Output the (X, Y) coordinate of the center of the cell containing the given text.  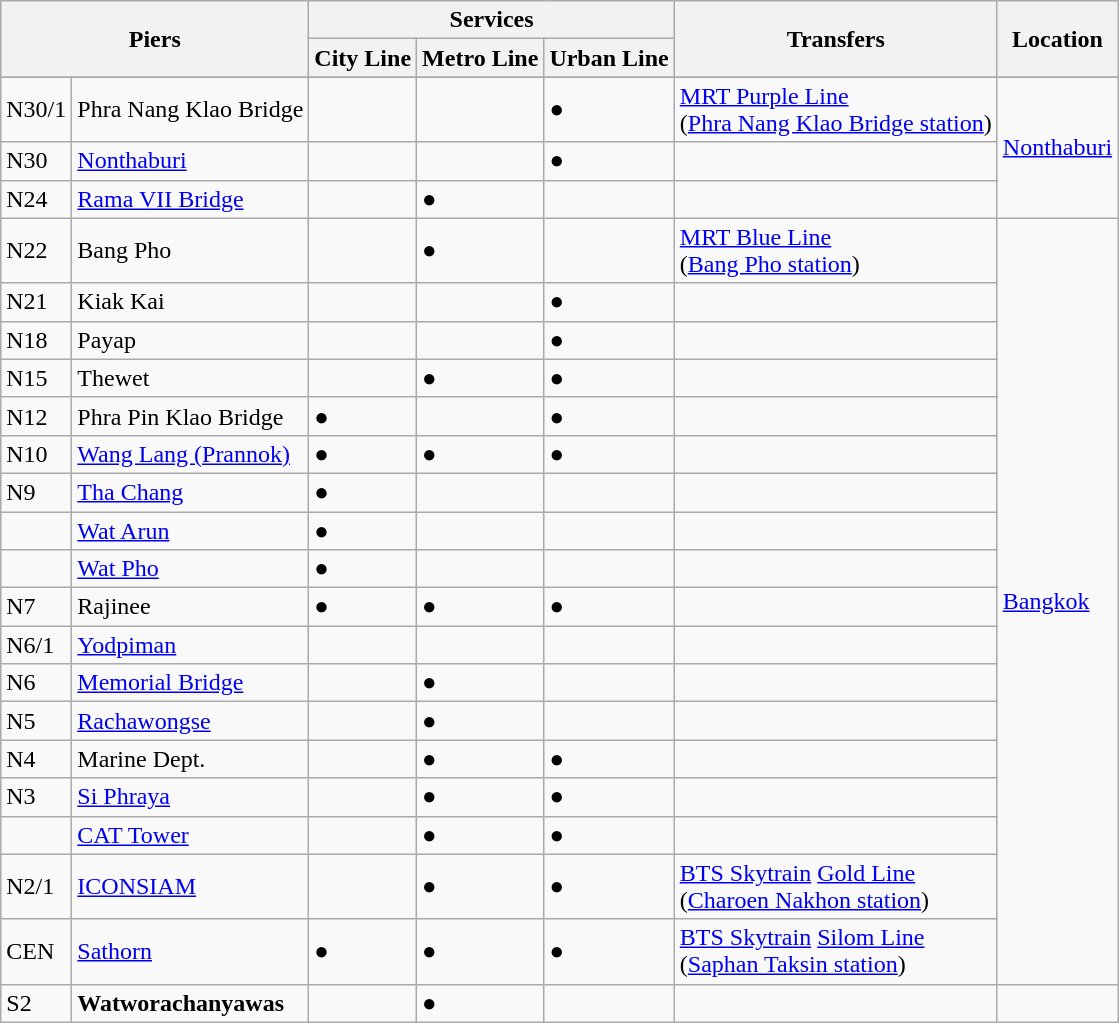
N12 (36, 416)
Marine Dept. (190, 759)
N22 (36, 250)
Wat Arun (190, 531)
Yodpiman (190, 645)
ICONSIAM (190, 886)
Location (1057, 39)
Piers (155, 39)
Rama VII Bridge (190, 199)
N6 (36, 683)
N6/1 (36, 645)
Metro Line (480, 58)
N24 (36, 199)
N9 (36, 492)
Watworachanyawas (190, 1003)
Phra Nang Klao Bridge (190, 110)
N21 (36, 302)
CAT Tower (190, 835)
Rachawongse (190, 721)
City Line (363, 58)
N3 (36, 797)
Si Phraya (190, 797)
Phra Pin Klao Bridge (190, 416)
CEN (36, 952)
N15 (36, 378)
Memorial Bridge (190, 683)
Urban Line (609, 58)
Wang Lang (Prannok) (190, 454)
N18 (36, 340)
N7 (36, 607)
N2/1 (36, 886)
N5 (36, 721)
MRT Purple Line(Phra Nang Klao Bridge station) (836, 110)
BTS Skytrain Gold Line(Charoen Nakhon station) (836, 886)
N30/1 (36, 110)
Payap (190, 340)
N30 (36, 161)
MRT Blue Line(Bang Pho station) (836, 250)
Rajinee (190, 607)
Bang Pho (190, 250)
Wat Pho (190, 569)
Transfers (836, 39)
Thewet (190, 378)
Bangkok (1057, 601)
N10 (36, 454)
Tha Chang (190, 492)
BTS Skytrain Silom Line(Saphan Taksin station) (836, 952)
S2 (36, 1003)
Services (492, 20)
Kiak Kai (190, 302)
N4 (36, 759)
Sathorn (190, 952)
